For the text-containing cell, return its midpoint in [X, Y] coordinate format. 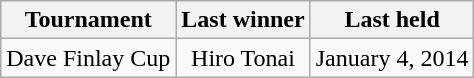
January 4, 2014 [392, 58]
Dave Finlay Cup [88, 58]
Last held [392, 20]
Tournament [88, 20]
Last winner [243, 20]
Hiro Tonai [243, 58]
